Scan for the cell matching the given text and deliver its [x, y] coordinate at center. 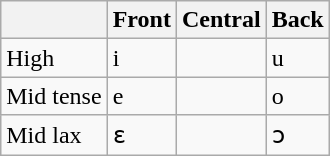
High [54, 58]
u [298, 58]
Mid lax [54, 135]
e [142, 96]
ɔ [298, 135]
Back [298, 20]
ɛ [142, 135]
Central [221, 20]
Mid tense [54, 96]
o [298, 96]
i [142, 58]
Front [142, 20]
